Provide the [x, y] coordinate of the cell's center where the given text is located.  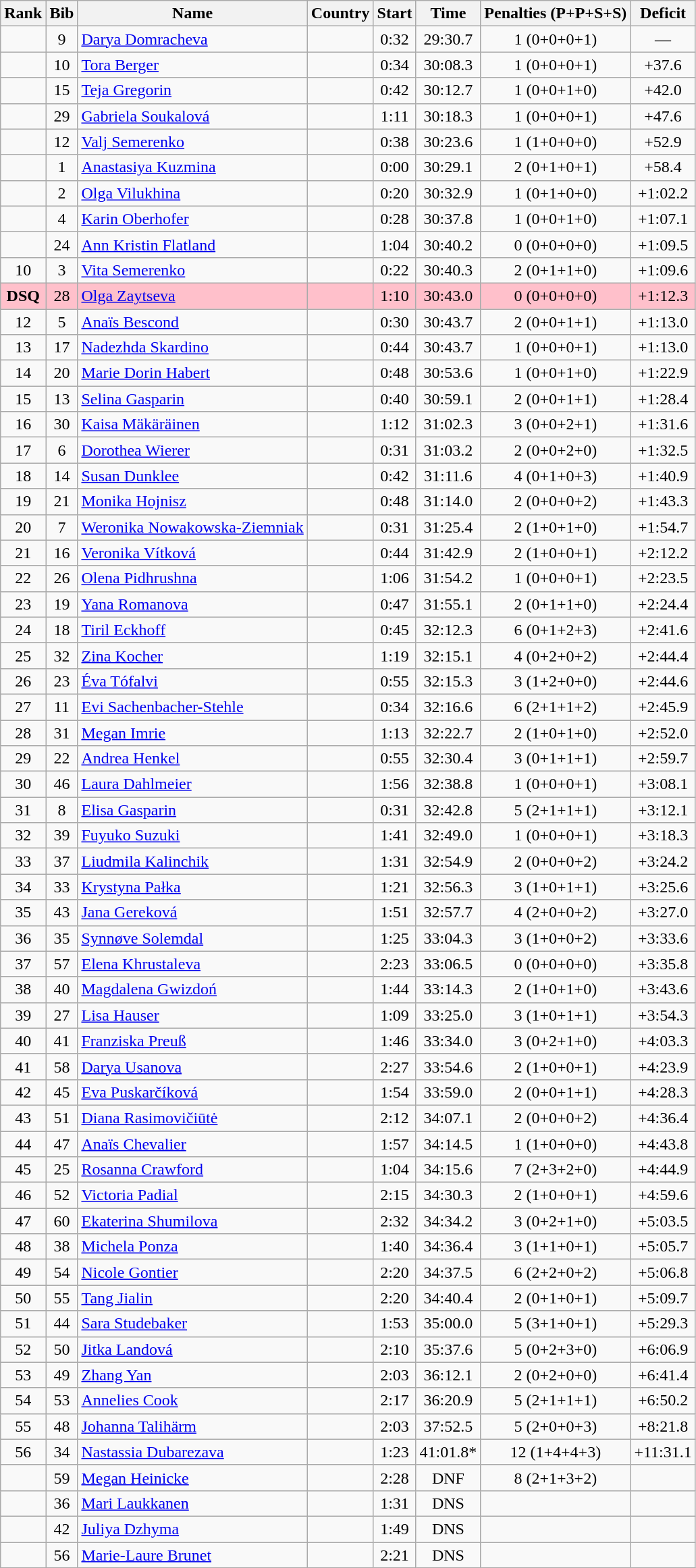
32:15.1 [448, 655]
31:25.4 [448, 527]
+1:54.7 [663, 527]
Ekaterina Shumilova [192, 1221]
+1:32.5 [663, 450]
Ann Kristin Flatland [192, 244]
30:40.2 [448, 244]
37:52.5 [448, 1426]
Megan Imrie [192, 732]
Tiril Eckhoff [192, 630]
Veronika Vítková [192, 553]
33:59.0 [448, 1092]
+4:44.9 [663, 1170]
Anaïs Bescond [192, 322]
Fuyuko Suzuki [192, 836]
1:54 [394, 1092]
32:30.4 [448, 759]
0:38 [394, 142]
1:57 [394, 1144]
Elena Khrustaleva [192, 964]
+37.6 [663, 65]
2:27 [394, 1066]
2:32 [394, 1221]
+3:27.0 [663, 913]
2 (0+2+0+0) [556, 1375]
32:15.3 [448, 681]
+1:22.9 [663, 373]
36:20.9 [448, 1401]
59 [62, 1478]
0:45 [394, 630]
1:46 [394, 1041]
+4:43.8 [663, 1144]
34:07.1 [448, 1118]
+1:09.5 [663, 244]
Andrea Henkel [192, 759]
Anastasiya Kuzmina [192, 167]
7 [62, 527]
+3:18.3 [663, 836]
— [663, 39]
Zina Kocher [192, 655]
Tang Jialin [192, 1298]
+2:44.6 [663, 681]
+4:36.4 [663, 1118]
Victoria Padial [192, 1195]
6 (2+2+0+2) [556, 1272]
35:00.0 [448, 1324]
Zhang Yan [192, 1375]
8 [62, 810]
1:19 [394, 655]
5 (0+2+3+0) [556, 1349]
Annelies Cook [192, 1401]
Selina Gasparin [192, 399]
+2:24.4 [663, 604]
0:28 [394, 219]
3 (0+1+1+1) [556, 759]
31:03.2 [448, 450]
Monika Hojnisz [192, 502]
Laura Dahlmeier [192, 784]
33:14.3 [448, 990]
31:55.1 [448, 604]
32:16.6 [448, 707]
31:02.3 [448, 425]
Start [394, 13]
4 [62, 219]
Jana Gereková [192, 913]
Sara Studebaker [192, 1324]
Penalties (P+P+S+S) [556, 13]
33:25.0 [448, 1015]
+42.0 [663, 90]
1:53 [394, 1324]
0:32 [394, 39]
30:32.9 [448, 193]
33:54.6 [448, 1066]
32:49.0 [448, 836]
32:22.7 [448, 732]
Franziska Preuß [192, 1041]
1:21 [394, 887]
1:09 [394, 1015]
34:30.3 [448, 1195]
Olga Zaytseva [192, 296]
3 (1+2+0+0) [556, 681]
35:37.6 [448, 1349]
+3:35.8 [663, 964]
29:30.7 [448, 39]
1:49 [394, 1529]
+2:59.7 [663, 759]
Elisa Gasparin [192, 810]
34:37.5 [448, 1272]
0:47 [394, 604]
+2:12.2 [663, 553]
Darya Usanova [192, 1066]
12 (1+4+4+3) [556, 1452]
+6:50.2 [663, 1401]
9 [62, 39]
34:15.6 [448, 1170]
6 (0+1+2+3) [556, 630]
2:17 [394, 1401]
Teja Gregorin [192, 90]
32:56.3 [448, 887]
Nastassia Dubarezava [192, 1452]
34:40.4 [448, 1298]
Krystyna Pałka [192, 887]
Tora Berger [192, 65]
7 (2+3+2+0) [556, 1170]
2:12 [394, 1118]
30:53.6 [448, 373]
+2:45.9 [663, 707]
+2:52.0 [663, 732]
33:34.0 [448, 1041]
+3:24.2 [663, 861]
2:23 [394, 964]
Bib [62, 13]
31:42.9 [448, 553]
30:23.6 [448, 142]
30:59.1 [448, 399]
+3:43.6 [663, 990]
+3:08.1 [663, 784]
36:12.1 [448, 1375]
Jitka Landová [192, 1349]
4 (0+2+0+2) [556, 655]
1:25 [394, 938]
5 [62, 322]
30:40.3 [448, 270]
+1:43.3 [663, 502]
Darya Domracheva [192, 39]
+1:02.2 [663, 193]
+1:09.6 [663, 270]
32:12.3 [448, 630]
Lisa Hauser [192, 1015]
1:56 [394, 784]
Vita Semerenko [192, 270]
2 [62, 193]
+4:03.3 [663, 1041]
+1:12.3 [663, 296]
1:41 [394, 836]
Yana Romanova [192, 604]
Time [448, 13]
31:54.2 [448, 578]
30:18.3 [448, 116]
1 (0+1+0+0) [556, 193]
32:42.8 [448, 810]
Deficit [663, 13]
57 [62, 964]
Megan Heinicke [192, 1478]
+4:59.6 [663, 1195]
33:04.3 [448, 938]
Olga Vilukhina [192, 193]
3 (0+0+2+1) [556, 425]
0:20 [394, 193]
+3:25.6 [663, 887]
Olena Pidhrushna [192, 578]
Valj Semerenko [192, 142]
+58.4 [663, 167]
Rank [23, 13]
32:57.7 [448, 913]
+2:23.5 [663, 578]
DNF [448, 1478]
Synnøve Solemdal [192, 938]
6 [62, 450]
3 (1+1+0+1) [556, 1247]
Marie-Laure Brunet [192, 1555]
Anaïs Chevalier [192, 1144]
34:14.5 [448, 1144]
Kaisa Mäkäräinen [192, 425]
4 (0+1+0+3) [556, 476]
1:44 [394, 990]
Mari Laukkanen [192, 1503]
Evi Sachenbacher-Stehle [192, 707]
+47.6 [663, 116]
1 [62, 167]
+11:31.1 [663, 1452]
Nadezhda Skardino [192, 348]
+5:09.7 [663, 1298]
+8:21.8 [663, 1426]
+1:40.9 [663, 476]
+2:41.6 [663, 630]
3 (1+0+0+2) [556, 938]
Gabriela Soukalová [192, 116]
6 (2+1+1+2) [556, 707]
Diana Rasimovičiūtė [192, 1118]
0:30 [394, 322]
Dorothea Wierer [192, 450]
1:23 [394, 1452]
1:06 [394, 578]
Juliya Dzhyma [192, 1529]
+3:33.6 [663, 938]
2:10 [394, 1349]
Johanna Talihärm [192, 1426]
34:34.2 [448, 1221]
4 (2+0+0+2) [556, 913]
32:54.9 [448, 861]
+5:03.5 [663, 1221]
0:40 [394, 399]
Rosanna Crawford [192, 1170]
31:14.0 [448, 502]
34:36.4 [448, 1247]
Eva Puskarčíková [192, 1092]
Weronika Nowakowska-Ziemniak [192, 527]
30:12.7 [448, 90]
41:01.8* [448, 1452]
30:37.8 [448, 219]
+3:54.3 [663, 1015]
Susan Dunklee [192, 476]
+4:28.3 [663, 1092]
+2:44.4 [663, 655]
+5:29.3 [663, 1324]
2:15 [394, 1195]
5 (2+0+0+3) [556, 1426]
0:22 [394, 270]
Name [192, 13]
+1:28.4 [663, 399]
1:40 [394, 1247]
2:28 [394, 1478]
Michela Ponza [192, 1247]
1:12 [394, 425]
2:21 [394, 1555]
31:11.6 [448, 476]
1:13 [394, 732]
+1:07.1 [663, 219]
Marie Dorin Habert [192, 373]
8 (2+1+3+2) [556, 1478]
Liudmila Kalinchik [192, 861]
+3:12.1 [663, 810]
2 (0+0+2+0) [556, 450]
1:51 [394, 913]
33:06.5 [448, 964]
Nicole Gontier [192, 1272]
3 [62, 270]
Magdalena Gwizdoń [192, 990]
+6:41.4 [663, 1375]
60 [62, 1221]
Country [340, 13]
Karin Oberhofer [192, 219]
5 (3+1+0+1) [556, 1324]
30:08.3 [448, 65]
11 [62, 707]
1:10 [394, 296]
1:11 [394, 116]
30:29.1 [448, 167]
+6:06.9 [663, 1349]
58 [62, 1066]
+1:31.6 [663, 425]
+5:06.8 [663, 1272]
32:38.8 [448, 784]
30:43.0 [448, 296]
DSQ [23, 296]
0:00 [394, 167]
+4:23.9 [663, 1066]
Éva Tófalvi [192, 681]
+5:05.7 [663, 1247]
+52.9 [663, 142]
